Identify which cell holds the provided text, then report its [X, Y] central coordinate. 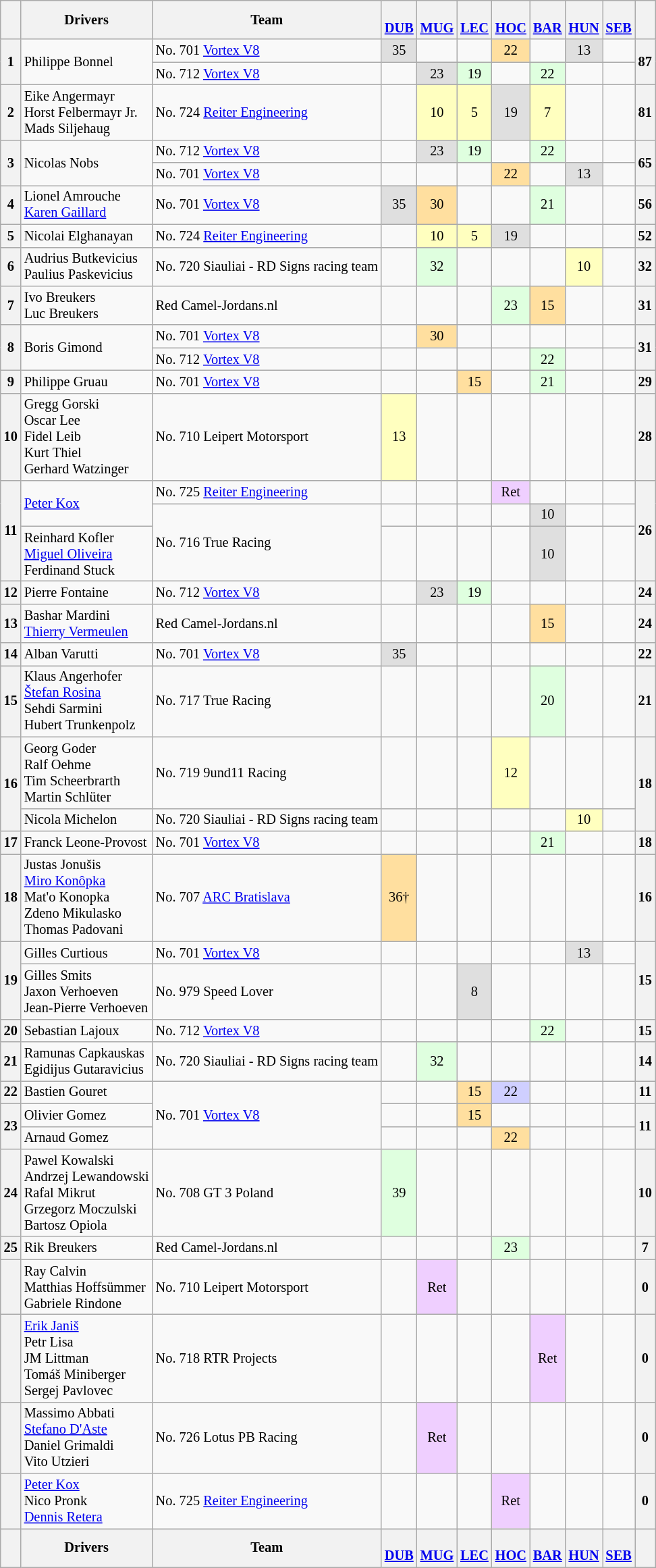
No. 707 ARC Bratislava [267, 897]
39 [400, 1193]
Bashar Mardini Thierry Vermeulen [86, 623]
Massimo Abbati Stefano D'Aste Daniel Grimaldi Vito Utzieri [86, 1438]
Reinhard Kofler Miguel Oliveira Ferdinand Stuck [86, 554]
Rik Breukers [86, 1248]
1 [11, 62]
No. 717 True Racing [267, 701]
3 [11, 162]
No. 719 9und11 Racing [267, 773]
Klaus Angerhofer Štefan Rosina Sehdi Sarmini Hubert Trunkenpolz [86, 701]
Philippe Bonnel [86, 62]
Boris Gimond [86, 347]
Ramunas Capkauskas Egidijus Gutaravicius [86, 1062]
Gregg Gorski Oscar Lee Fidel Leib Kurt Thiel Gerhard Watzinger [86, 437]
25 [11, 1248]
81 [645, 112]
2 [11, 112]
Bastien Gouret [86, 1092]
Sebastian Lajoux [86, 1030]
Gilles Smits Jaxon Verhoeven Jean-Pierre Verhoeven [86, 991]
26 [645, 531]
Pierre Fontaine [86, 592]
Peter Kox [86, 504]
52 [645, 236]
29 [645, 382]
Erik Janiš Petr Lisa JM Littman Tomáš Miniberger Sergej Pavlovec [86, 1358]
87 [645, 62]
28 [645, 437]
Olivier Gomez [86, 1115]
No. 708 GT 3 Poland [267, 1193]
Alban Varutti [86, 654]
Philippe Gruau [86, 382]
Franck Leone-Provost [86, 842]
Ivo Breukers Luc Breukers [86, 305]
Peter Kox Nico Pronk Dennis Retera [86, 1501]
17 [11, 842]
65 [645, 162]
4 [11, 205]
Ray Calvin Matthias Hoffsümmer Gabriele Rindone [86, 1287]
Nicolas Nobs [86, 162]
36† [400, 897]
No. 726 Lotus PB Racing [267, 1438]
Audrius Butkevicius Paulius Paskevicius [86, 267]
6 [11, 267]
Nicola Michelon [86, 820]
56 [645, 205]
Nicolai Elghanayan [86, 236]
No. 716 True Racing [267, 542]
Arnaud Gomez [86, 1138]
No. 718 RTR Projects [267, 1358]
9 [11, 382]
Justas Jonušis Miro Konôpka Mat'o Konopka Zdeno Mikulasko Thomas Padovani [86, 897]
No. 979 Speed Lover [267, 991]
Gilles Curtious [86, 953]
Georg Goder Ralf Oehme Tim Scheerbrarth Martin Schlüter [86, 773]
Pawel Kowalski Andrzej Lewandowski Rafal Mikrut Grzegorz Moczulski Bartosz Opiola [86, 1193]
Lionel Amrouche Karen Gaillard [86, 205]
Eike Angermayr Horst Felbermayr Jr. Mads Siljehaug [86, 112]
